Scan for the cell matching the given text and deliver its (X, Y) coordinate at center. 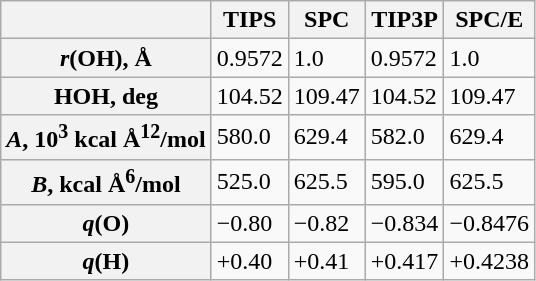
+0.41 (326, 261)
−0.834 (404, 223)
+0.4238 (490, 261)
580.0 (250, 138)
q(O) (106, 223)
582.0 (404, 138)
+0.417 (404, 261)
+0.40 (250, 261)
q(H) (106, 261)
SPC (326, 20)
TIP3P (404, 20)
525.0 (250, 182)
A, 103 kcal Å12/mol (106, 138)
B, kcal Å6/mol (106, 182)
−0.8476 (490, 223)
−0.82 (326, 223)
−0.80 (250, 223)
TIPS (250, 20)
r(OH), Å (106, 58)
595.0 (404, 182)
SPC/E (490, 20)
HOH, deg (106, 96)
